Extract the [x, y] coordinate from the center of the cell holding the provided text.  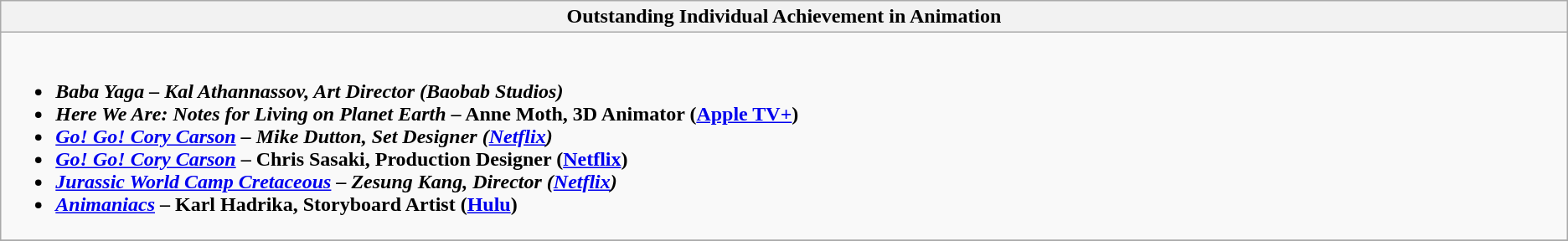
Outstanding Individual Achievement in Animation [784, 17]
